Detect which cell encompasses the target text, then output its (x, y) center coordinate. 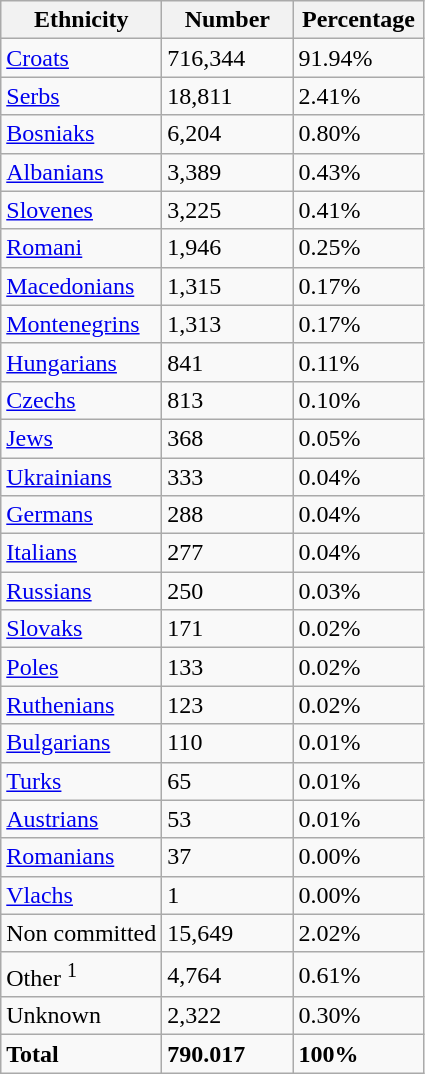
790.017 (228, 1054)
Albanians (82, 172)
1,313 (228, 324)
18,811 (228, 96)
Germans (82, 515)
91.94% (358, 58)
Total (82, 1054)
Serbs (82, 96)
Russians (82, 591)
0.41% (358, 210)
65 (228, 781)
Ethnicity (82, 20)
171 (228, 629)
2.02% (358, 933)
Percentage (358, 20)
0.05% (358, 438)
333 (228, 477)
Italians (82, 553)
Hungarians (82, 362)
133 (228, 667)
123 (228, 705)
Ruthenians (82, 705)
0.25% (358, 248)
Czechs (82, 400)
Unknown (82, 1016)
Bosniaks (82, 134)
Non committed (82, 933)
0.10% (358, 400)
0.11% (358, 362)
Bulgarians (82, 743)
2,322 (228, 1016)
1,946 (228, 248)
Montenegrins (82, 324)
Turks (82, 781)
100% (358, 1054)
Macedonians (82, 286)
4,764 (228, 974)
716,344 (228, 58)
2.41% (358, 96)
3,225 (228, 210)
Romanians (82, 857)
Poles (82, 667)
Slovenes (82, 210)
Ukrainians (82, 477)
368 (228, 438)
15,649 (228, 933)
0.61% (358, 974)
Number (228, 20)
841 (228, 362)
Other 1 (82, 974)
110 (228, 743)
277 (228, 553)
0.43% (358, 172)
37 (228, 857)
Austrians (82, 819)
Vlachs (82, 895)
813 (228, 400)
Croats (82, 58)
250 (228, 591)
1,315 (228, 286)
288 (228, 515)
6,204 (228, 134)
Romani (82, 248)
0.80% (358, 134)
0.03% (358, 591)
0.30% (358, 1016)
3,389 (228, 172)
Slovaks (82, 629)
Jews (82, 438)
53 (228, 819)
1 (228, 895)
